Extract the (X, Y) coordinate from the center of the cell holding the provided text.  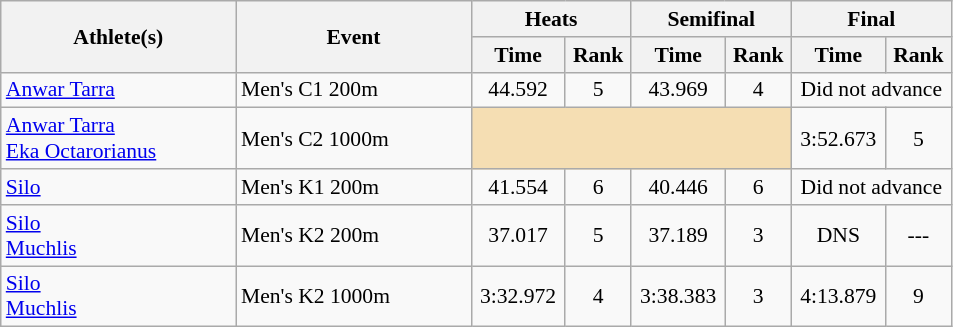
--- (918, 236)
3:52.673 (838, 138)
Event (354, 36)
3:32.972 (518, 296)
Silo (118, 187)
37.017 (518, 236)
DNS (838, 236)
Men's C2 1000m (354, 138)
44.592 (518, 90)
Semifinal (711, 19)
Anwar Tarra (118, 90)
4:13.879 (838, 296)
9 (918, 296)
37.189 (678, 236)
40.446 (678, 187)
Anwar Tarra Eka Octarorianus (118, 138)
Men's K2 1000m (354, 296)
Final (871, 19)
Men's K2 200m (354, 236)
Athlete(s) (118, 36)
3:38.383 (678, 296)
Heats (551, 19)
43.969 (678, 90)
Men's K1 200m (354, 187)
41.554 (518, 187)
Men's C1 200m (354, 90)
